Output the (x, y) coordinate of the center of the cell containing the given text.  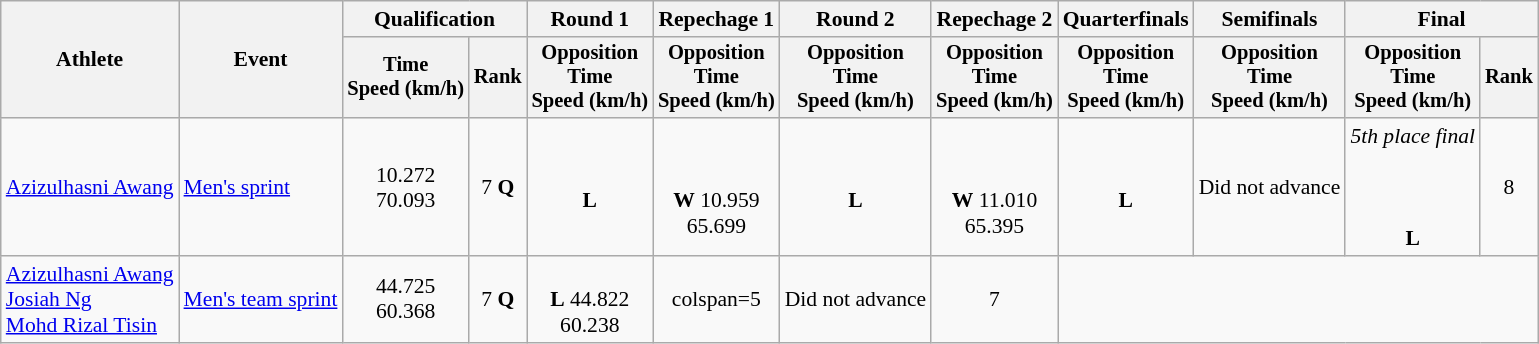
Semifinals (1270, 19)
Final (1441, 19)
TimeSpeed (km/h) (406, 78)
44.72560.368 (406, 300)
Men's team sprint (261, 300)
5th place finalL (1412, 187)
L 44.82260.238 (590, 300)
7 (994, 300)
Azizulhasni Awang (90, 187)
8 (1509, 187)
Event (261, 60)
Men's sprint (261, 187)
10.27270.093 (406, 187)
colspan=5 (716, 300)
Round 1 (590, 19)
W 11.01065.395 (994, 187)
Qualification (434, 19)
Athlete (90, 60)
Repechage 1 (716, 19)
Azizulhasni AwangJosiah NgMohd Rizal Tisin (90, 300)
Quarterfinals (1126, 19)
Repechage 2 (994, 19)
Round 2 (856, 19)
W 10.95965.699 (716, 187)
